Find where the given text appears and provide that cell's center as [X, Y] coordinate. 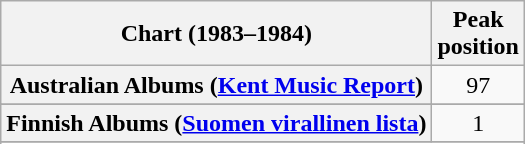
Australian Albums (Kent Music Report) [216, 85]
Peakposition [478, 34]
97 [478, 85]
Chart (1983–1984) [216, 34]
Finnish Albums (Suomen virallinen lista) [216, 123]
1 [478, 123]
